Output the [X, Y] coordinate of the center of the cell containing the given text.  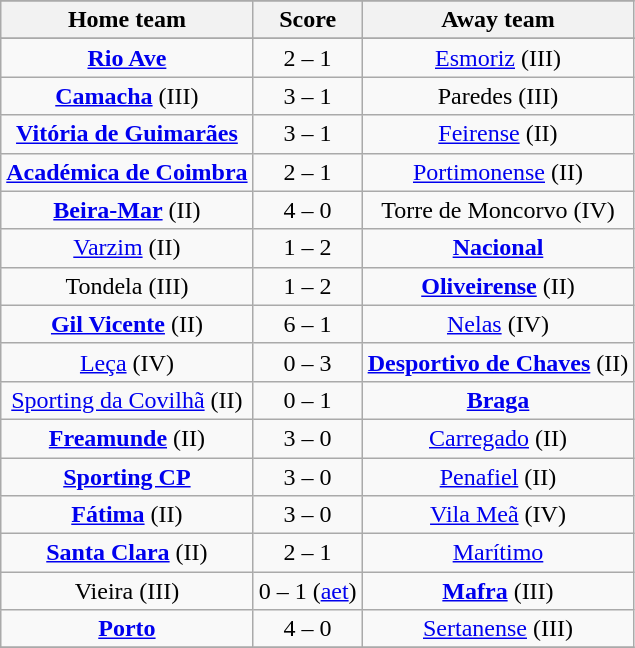
Sertanense (III) [498, 629]
Penafiel (II) [498, 477]
Sporting CP [127, 477]
Porto [127, 629]
Score [308, 20]
Gil Vicente (II) [127, 324]
0 – 1 (aet) [308, 591]
Leça (IV) [127, 362]
Nelas (IV) [498, 324]
0 – 3 [308, 362]
Carregado (II) [498, 438]
Freamunde (II) [127, 438]
Rio Ave [127, 58]
Portimonense (II) [498, 172]
Feirense (II) [498, 134]
Braga [498, 400]
Away team [498, 20]
Vila Meã (IV) [498, 515]
Vieira (III) [127, 591]
Home team [127, 20]
Camacha (III) [127, 96]
Mafra (III) [498, 591]
6 – 1 [308, 324]
0 – 1 [308, 400]
Tondela (III) [127, 286]
Esmoriz (III) [498, 58]
Varzim (II) [127, 248]
Nacional [498, 248]
Torre de Moncorvo (IV) [498, 210]
Fátima (II) [127, 515]
Desportivo de Chaves (II) [498, 362]
Santa Clara (II) [127, 553]
Vitória de Guimarães [127, 134]
Marítimo [498, 553]
Oliveirense (II) [498, 286]
Sporting da Covilhã (II) [127, 400]
Paredes (III) [498, 96]
Académica de Coimbra [127, 172]
Beira-Mar (II) [127, 210]
